Provide the [x, y] coordinate of the cell's center where the given text is located.  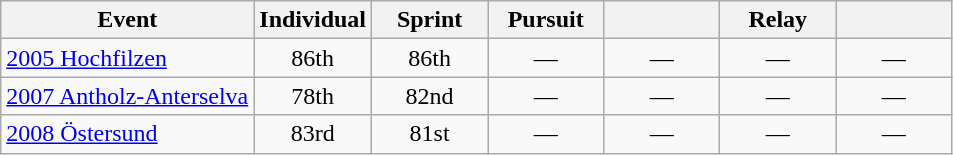
Sprint [430, 20]
2005 Hochfilzen [128, 58]
Pursuit [546, 20]
Event [128, 20]
83rd [313, 134]
82nd [430, 96]
Relay [778, 20]
2007 Antholz-Anterselva [128, 96]
Individual [313, 20]
81st [430, 134]
2008 Östersund [128, 134]
78th [313, 96]
